Return (X, Y) of the center of cell containing provided text 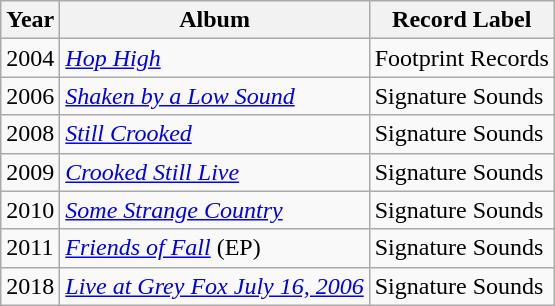
2009 (30, 172)
2004 (30, 58)
2010 (30, 210)
Footprint Records (462, 58)
Still Crooked (214, 134)
Some Strange Country (214, 210)
2011 (30, 248)
Friends of Fall (EP) (214, 248)
Live at Grey Fox July 16, 2006 (214, 286)
Hop High (214, 58)
Crooked Still Live (214, 172)
Album (214, 20)
Shaken by a Low Sound (214, 96)
2008 (30, 134)
Year (30, 20)
Record Label (462, 20)
2006 (30, 96)
2018 (30, 286)
